Provide the (X, Y) coordinate of the cell's center where the given text is located.  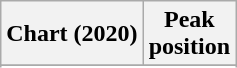
Peakposition (189, 34)
Chart (2020) (72, 34)
